From the cell containing the given text, extract its center point as [x, y] coordinate. 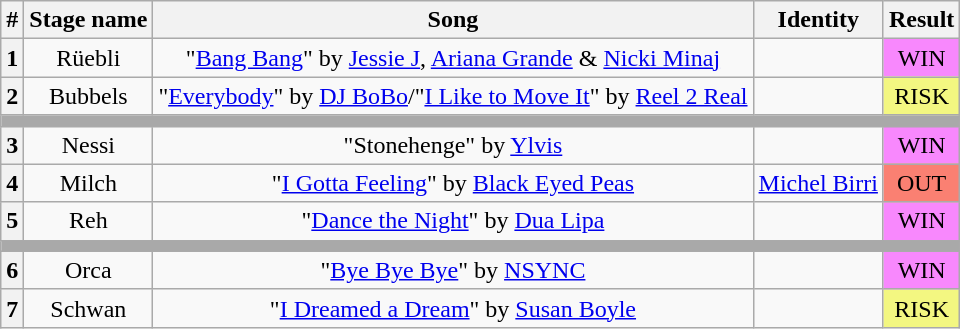
3 [12, 145]
"I Dreamed a Dream" by Susan Boyle [453, 308]
# [12, 20]
Bubbels [88, 96]
Stage name [88, 20]
7 [12, 308]
"Stonehenge" by Ylvis [453, 145]
Song [453, 20]
Schwan [88, 308]
"Dance the Night" by Dua Lipa [453, 221]
6 [12, 270]
Orca [88, 270]
"Bang Bang" by Jessie J, Ariana Grande & Nicki Minaj [453, 58]
"I Gotta Feeling" by Black Eyed Peas [453, 183]
1 [12, 58]
Milch [88, 183]
Rüebli [88, 58]
Reh [88, 221]
Result [921, 20]
Nessi [88, 145]
5 [12, 221]
"Bye Bye Bye" by NSYNC [453, 270]
Identity [818, 20]
"Everybody" by DJ BoBo/"I Like to Move It" by Reel 2 Real [453, 96]
2 [12, 96]
OUT [921, 183]
4 [12, 183]
Michel Birri [818, 183]
